Return the (X, Y) coordinate for the center point of the cell that contains the specified text.  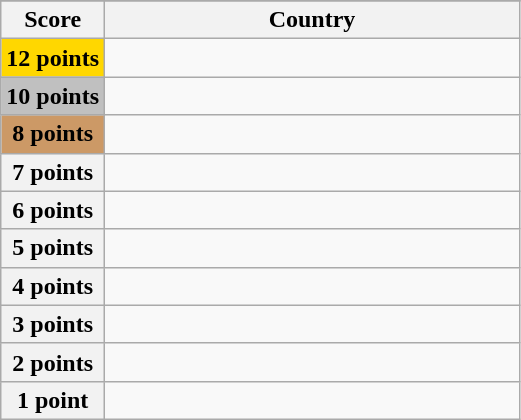
6 points (53, 210)
10 points (53, 96)
Score (53, 20)
8 points (53, 134)
1 point (53, 400)
Country (312, 20)
7 points (53, 172)
2 points (53, 362)
12 points (53, 58)
4 points (53, 286)
5 points (53, 248)
3 points (53, 324)
